Locate the cell with the specified text and output its (x, y) center coordinate. 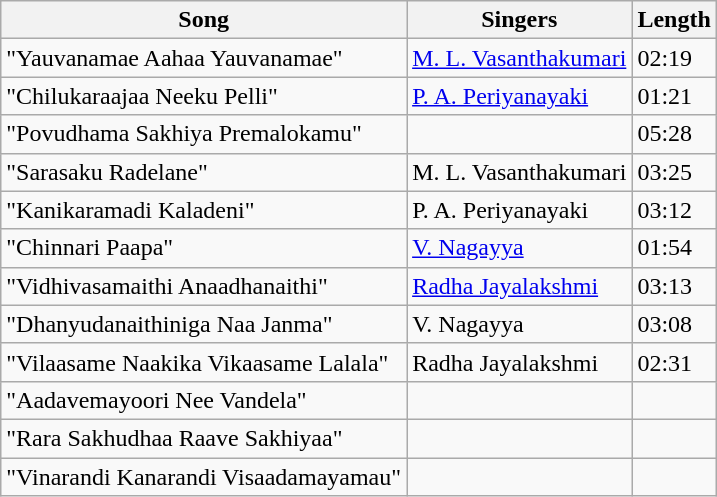
03:12 (674, 210)
"Vinarandi Kanarandi Visaadamayamau" (204, 477)
"Povudhama Sakhiya Premalokamu" (204, 134)
"Yauvanamae Aahaa Yauvanamae" (204, 58)
Song (204, 20)
01:54 (674, 248)
02:31 (674, 362)
"Kanikaramadi Kaladeni" (204, 210)
03:08 (674, 324)
03:25 (674, 172)
"Chilukaraajaa Neeku Pelli" (204, 96)
03:13 (674, 286)
"Sarasaku Radelane" (204, 172)
"Rara Sakhudhaa Raave Sakhiyaa" (204, 438)
"Vidhivasamaithi Anaadhanaithi" (204, 286)
01:21 (674, 96)
Length (674, 20)
Singers (520, 20)
02:19 (674, 58)
"Dhanyudanaithiniga Naa Janma" (204, 324)
"Chinnari Paapa" (204, 248)
"Vilaasame Naakika Vikaasame Lalala" (204, 362)
"Aadavemayoori Nee Vandela" (204, 400)
05:28 (674, 134)
